From the cell containing the given text, extract its center point as (X, Y) coordinate. 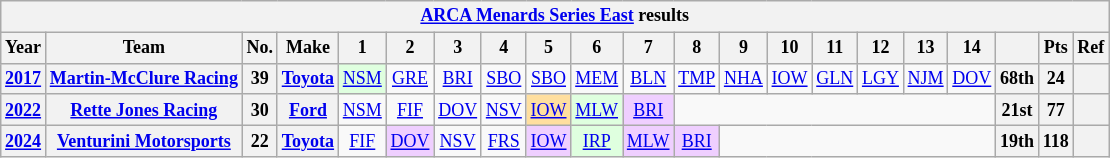
4 (504, 48)
Year (24, 48)
8 (697, 48)
118 (1056, 140)
MEM (597, 78)
21st (1018, 110)
19th (1018, 140)
GRE (410, 78)
Pts (1056, 48)
13 (926, 48)
39 (260, 78)
Ref (1091, 48)
TMP (697, 78)
2017 (24, 78)
LGY (881, 78)
12 (881, 48)
68th (1018, 78)
Rette Jones Racing (144, 110)
14 (972, 48)
Team (144, 48)
BLN (648, 78)
Martin-McClure Racing (144, 78)
NHA (744, 78)
IRP (597, 140)
1 (362, 48)
10 (790, 48)
2022 (24, 110)
3 (458, 48)
24 (1056, 78)
7 (648, 48)
Venturini Motorsports (144, 140)
5 (548, 48)
77 (1056, 110)
ARCA Menards Series East results (555, 16)
GLN (835, 78)
Ford (308, 110)
9 (744, 48)
NJM (926, 78)
FRS (504, 140)
No. (260, 48)
Make (308, 48)
2024 (24, 140)
11 (835, 48)
6 (597, 48)
2 (410, 48)
22 (260, 140)
30 (260, 110)
